Identify which cell holds the provided text, then report its (X, Y) central coordinate. 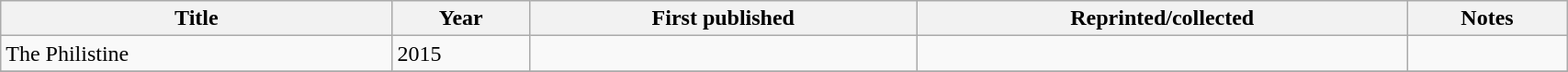
The Philistine (197, 54)
First published (724, 18)
Title (197, 18)
2015 (461, 54)
Notes (1486, 18)
Reprinted/collected (1162, 18)
Year (461, 18)
